From the cell containing the given text, extract its center point as [x, y] coordinate. 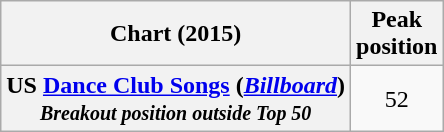
Chart (2015) [176, 34]
US Dance Club Songs (Billboard)Breakout position outside Top 50 [176, 98]
52 [397, 98]
Peak position [397, 34]
